Return [X, Y] of the center of cell containing provided text 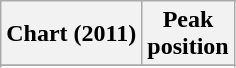
Chart (2011) [72, 34]
Peakposition [188, 34]
